Identify which cell holds the provided text, then report its (X, Y) central coordinate. 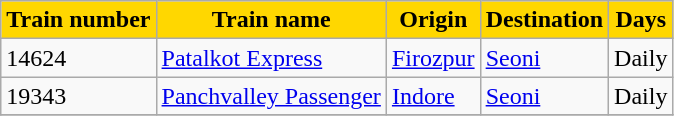
19343 (78, 96)
Patalkot Express (271, 58)
14624 (78, 58)
Indore (433, 96)
Days (641, 20)
Origin (433, 20)
Panchvalley Passenger (271, 96)
Destination (544, 20)
Train name (271, 20)
Train number (78, 20)
Firozpur (433, 58)
